Extract the (X, Y) coordinate from the center of the cell holding the provided text.  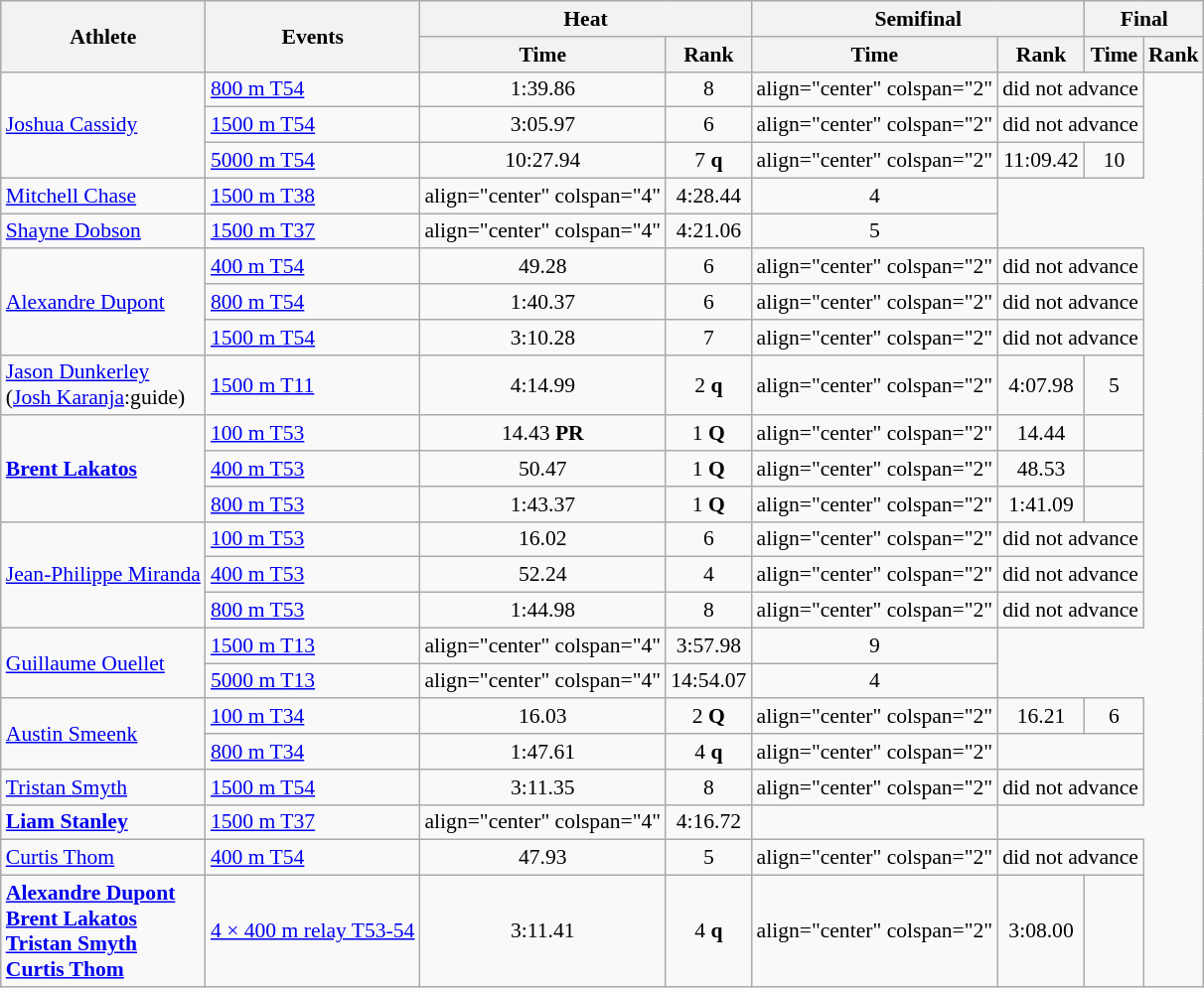
Alexandre Dupont (103, 302)
2 q (708, 385)
Heat (585, 19)
Final (1144, 19)
14.44 (1041, 434)
1:41.09 (1041, 504)
Jean-Philippe Miranda (103, 574)
9 (874, 645)
11:09.42 (1041, 161)
3:11.35 (542, 787)
Liam Stanley (103, 822)
16.03 (542, 717)
Tristan Smyth (103, 787)
1:40.37 (542, 302)
Guillaume Ouellet (103, 663)
Shayne Dobson (103, 231)
7 (708, 338)
1:44.98 (542, 611)
14:54.07 (708, 681)
1500 m T38 (313, 196)
Events (313, 36)
50.47 (542, 469)
3:57.98 (708, 645)
Austin Smeenk (103, 735)
Athlete (103, 36)
Semifinal (918, 19)
1500 m T13 (313, 645)
7 q (708, 161)
Joshua Cassidy (103, 125)
Alexandre DupontBrent LakatosTristan SmythCurtis Thom (103, 931)
3:11.41 (542, 931)
10 (1115, 161)
3:10.28 (542, 338)
Brent Lakatos (103, 469)
4:14.99 (542, 385)
49.28 (542, 267)
Jason Dunkerley(Josh Karanja:guide) (103, 385)
48.53 (1041, 469)
2 Q (708, 717)
47.93 (542, 858)
4 × 400 m relay T53-54 (313, 931)
800 m T34 (313, 752)
4:21.06 (708, 231)
4:16.72 (708, 822)
3:05.97 (542, 125)
16.02 (542, 539)
16.21 (1041, 717)
Curtis Thom (103, 858)
1:47.61 (542, 752)
5000 m T13 (313, 681)
14.43 PR (542, 434)
10:27.94 (542, 161)
1:43.37 (542, 504)
Mitchell Chase (103, 196)
4:07.98 (1041, 385)
1:39.86 (542, 89)
3:08.00 (1041, 931)
4:28.44 (708, 196)
52.24 (542, 575)
1500 m T11 (313, 385)
100 m T34 (313, 717)
5000 m T54 (313, 161)
